For the text-containing cell, return its midpoint in [X, Y] coordinate format. 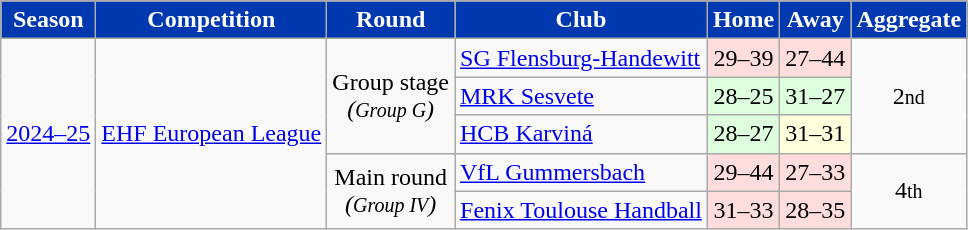
27–44 [816, 58]
Competition [212, 20]
Main round(Group IV) [391, 191]
31–27 [816, 96]
2024–25 [48, 134]
Aggregate [909, 20]
28–27 [743, 134]
27–33 [816, 172]
Season [48, 20]
EHF European League [212, 134]
Round [391, 20]
31–33 [743, 210]
29–44 [743, 172]
28–35 [816, 210]
Club [580, 20]
28–25 [743, 96]
4th [909, 191]
Fenix Toulouse Handball [580, 210]
2nd [909, 96]
Home [743, 20]
VfL Gummersbach [580, 172]
SG Flensburg-Handewitt [580, 58]
31–31 [816, 134]
Away [816, 20]
MRK Sesvete [580, 96]
HCB Karviná [580, 134]
29–39 [743, 58]
Group stage(Group G) [391, 96]
